From the cell containing the given text, extract its center point as [x, y] coordinate. 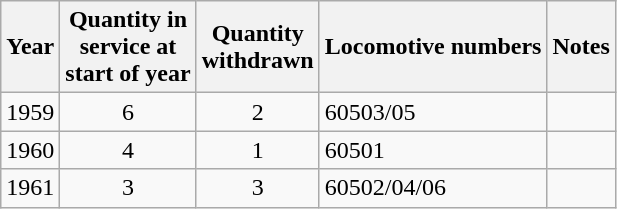
Quantitywithdrawn [258, 47]
1 [258, 150]
Quantity inservice atstart of year [128, 47]
60501 [433, 150]
4 [128, 150]
60502/04/06 [433, 188]
1959 [30, 112]
60503/05 [433, 112]
Locomotive numbers [433, 47]
Notes [581, 47]
2 [258, 112]
6 [128, 112]
Year [30, 47]
1961 [30, 188]
1960 [30, 150]
